Output the (X, Y) coordinate of the center of the cell containing the given text.  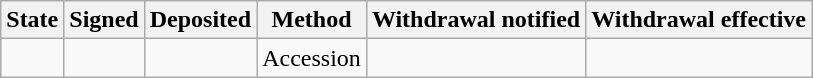
Accession (312, 58)
State (32, 20)
Deposited (200, 20)
Method (312, 20)
Signed (104, 20)
Withdrawal notified (476, 20)
Withdrawal effective (699, 20)
